Capture the cell that displays the provided text and extract its [x, y] central coordinate. 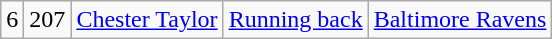
Running back [296, 20]
Chester Taylor [147, 20]
207 [48, 20]
6 [12, 20]
Baltimore Ravens [460, 20]
